Return the [x, y] coordinate for the center point of the cell that contains the specified text.  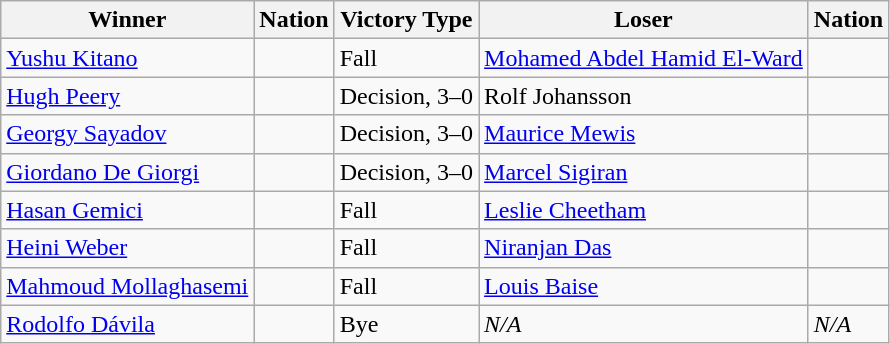
Bye [406, 324]
Loser [644, 20]
Heini Weber [128, 248]
Hugh Peery [128, 96]
Hasan Gemici [128, 210]
Mahmoud Mollaghasemi [128, 286]
Yushu Kitano [128, 58]
Louis Baise [644, 286]
Rolf Johansson [644, 96]
Niranjan Das [644, 248]
Georgy Sayadov [128, 134]
Maurice Mewis [644, 134]
Victory Type [406, 20]
Winner [128, 20]
Leslie Cheetham [644, 210]
Mohamed Abdel Hamid El-Ward [644, 58]
Giordano De Giorgi [128, 172]
Rodolfo Dávila [128, 324]
Marcel Sigiran [644, 172]
